Capture the cell that displays the provided text and extract its [X, Y] central coordinate. 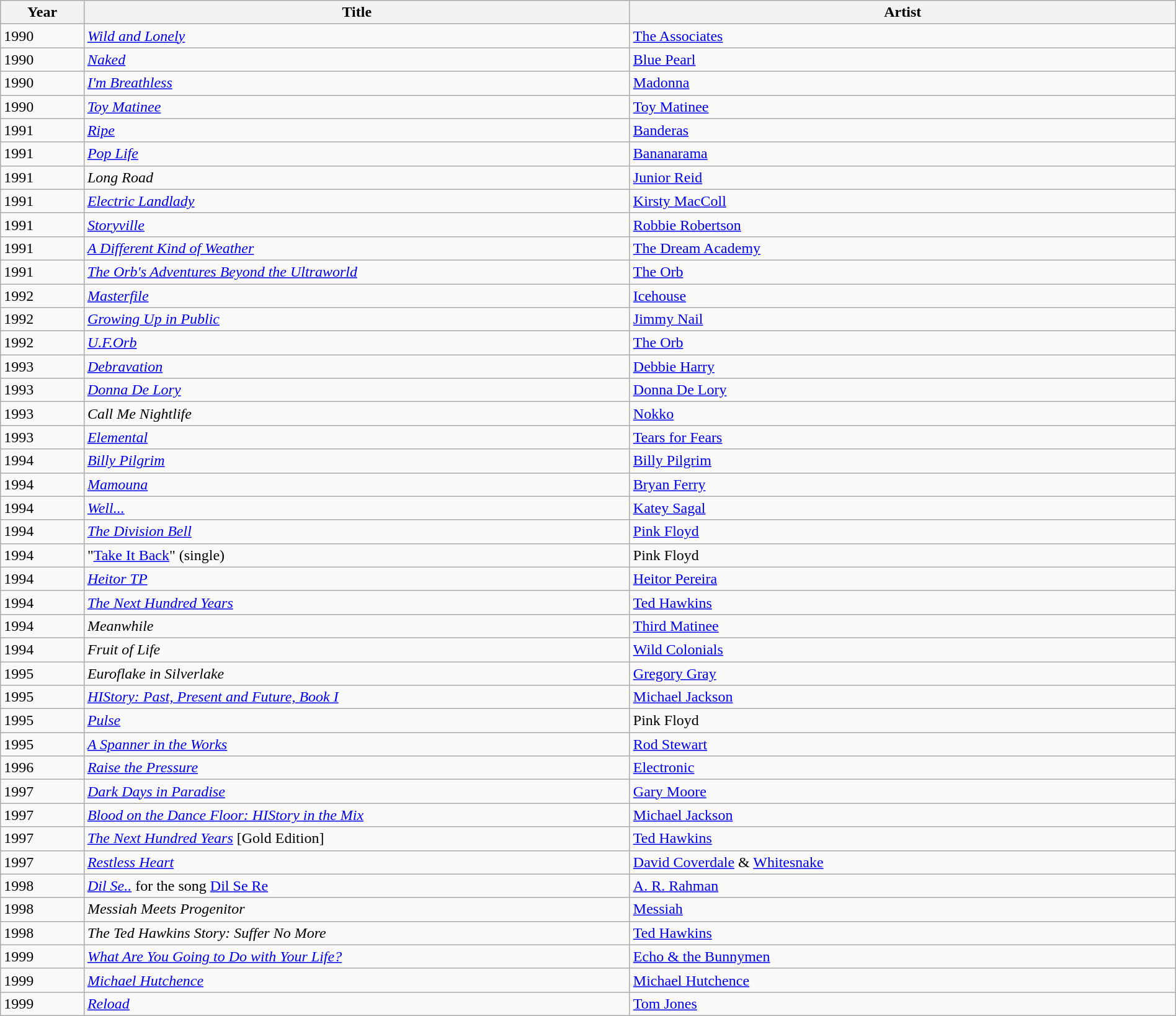
Bryan Ferry [902, 484]
What Are You Going to Do with Your Life? [357, 956]
Call Me Nightlife [357, 414]
"Take It Back" (single) [357, 555]
Dil Se.. for the song Dil Se Re [357, 886]
Storyville [357, 225]
Ripe [357, 130]
Banderas [902, 130]
Wild Colonials [902, 649]
The Next Hundred Years [Gold Edition] [357, 839]
Echo & the Bunnymen [902, 956]
The Associates [902, 36]
Heitor TP [357, 579]
Madonna [902, 83]
Bananarama [902, 154]
Messiah Meets Progenitor [357, 909]
Debravation [357, 367]
Blood on the Dance Floor: HIStory in the Mix [357, 815]
Well... [357, 508]
The Next Hundred Years [357, 602]
Electric Landlady [357, 201]
Third Matinee [902, 626]
Robbie Robertson [902, 225]
Meanwhile [357, 626]
Restless Heart [357, 862]
The Orb's Adventures Beyond the Ultraworld [357, 272]
HIStory: Past, Present and Future, Book I [357, 697]
Nokko [902, 414]
Icehouse [902, 296]
Debbie Harry [902, 367]
Naked [357, 60]
1996 [42, 768]
Blue Pearl [902, 60]
A. R. Rahman [902, 886]
A Spanner in the Works [357, 744]
David Coverdale & Whitesnake [902, 862]
Dark Days in Paradise [357, 791]
Katey Sagal [902, 508]
Pulse [357, 721]
Junior Reid [902, 177]
Euroflake in Silverlake [357, 673]
Raise the Pressure [357, 768]
Fruit of Life [357, 649]
Electronic [902, 768]
Gary Moore [902, 791]
Masterfile [357, 296]
Heitor Pereira [902, 579]
Artist [902, 12]
The Ted Hawkins Story: Suffer No More [357, 933]
I'm Breathless [357, 83]
Tom Jones [902, 1004]
Messiah [902, 909]
U.F.Orb [357, 343]
The Division Bell [357, 532]
Tears for Fears [902, 437]
Gregory Gray [902, 673]
Elemental [357, 437]
Jimmy Nail [902, 319]
Rod Stewart [902, 744]
Title [357, 12]
Reload [357, 1004]
Pop Life [357, 154]
Long Road [357, 177]
A Different Kind of Weather [357, 248]
Mamouna [357, 484]
Growing Up in Public [357, 319]
Kirsty MacColl [902, 201]
Year [42, 12]
The Dream Academy [902, 248]
Wild and Lonely [357, 36]
